Provide the [X, Y] coordinate of the cell's center where the given text is located.  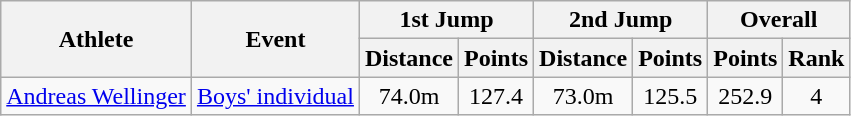
Athlete [96, 39]
Event [275, 39]
Boys' individual [275, 96]
Overall [779, 20]
2nd Jump [621, 20]
74.0m [408, 96]
73.0m [584, 96]
1st Jump [446, 20]
127.4 [496, 96]
Andreas Wellinger [96, 96]
252.9 [746, 96]
125.5 [670, 96]
Rank [816, 58]
4 [816, 96]
